From the cell containing the given text, extract its center point as [X, Y] coordinate. 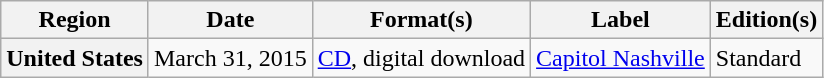
Date [230, 20]
Label [621, 20]
Standard [766, 58]
United States [75, 58]
Edition(s) [766, 20]
Capitol Nashville [621, 58]
CD, digital download [421, 58]
Format(s) [421, 20]
March 31, 2015 [230, 58]
Region [75, 20]
